Find where the given text appears and provide that cell's center as [x, y] coordinate. 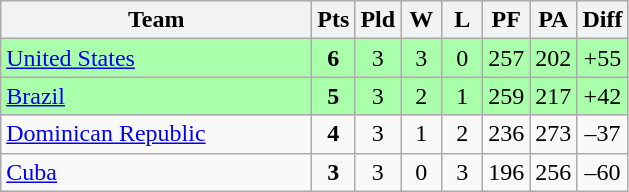
257 [506, 58]
Pts [334, 20]
Brazil [156, 96]
United States [156, 58]
256 [554, 172]
W [422, 20]
PA [554, 20]
Cuba [156, 172]
5 [334, 96]
196 [506, 172]
Team [156, 20]
Dominican Republic [156, 134]
4 [334, 134]
+42 [602, 96]
202 [554, 58]
236 [506, 134]
+55 [602, 58]
L [462, 20]
217 [554, 96]
259 [506, 96]
–37 [602, 134]
6 [334, 58]
273 [554, 134]
Diff [602, 20]
PF [506, 20]
Pld [378, 20]
–60 [602, 172]
